Find where the given text appears and provide that cell's center as [x, y] coordinate. 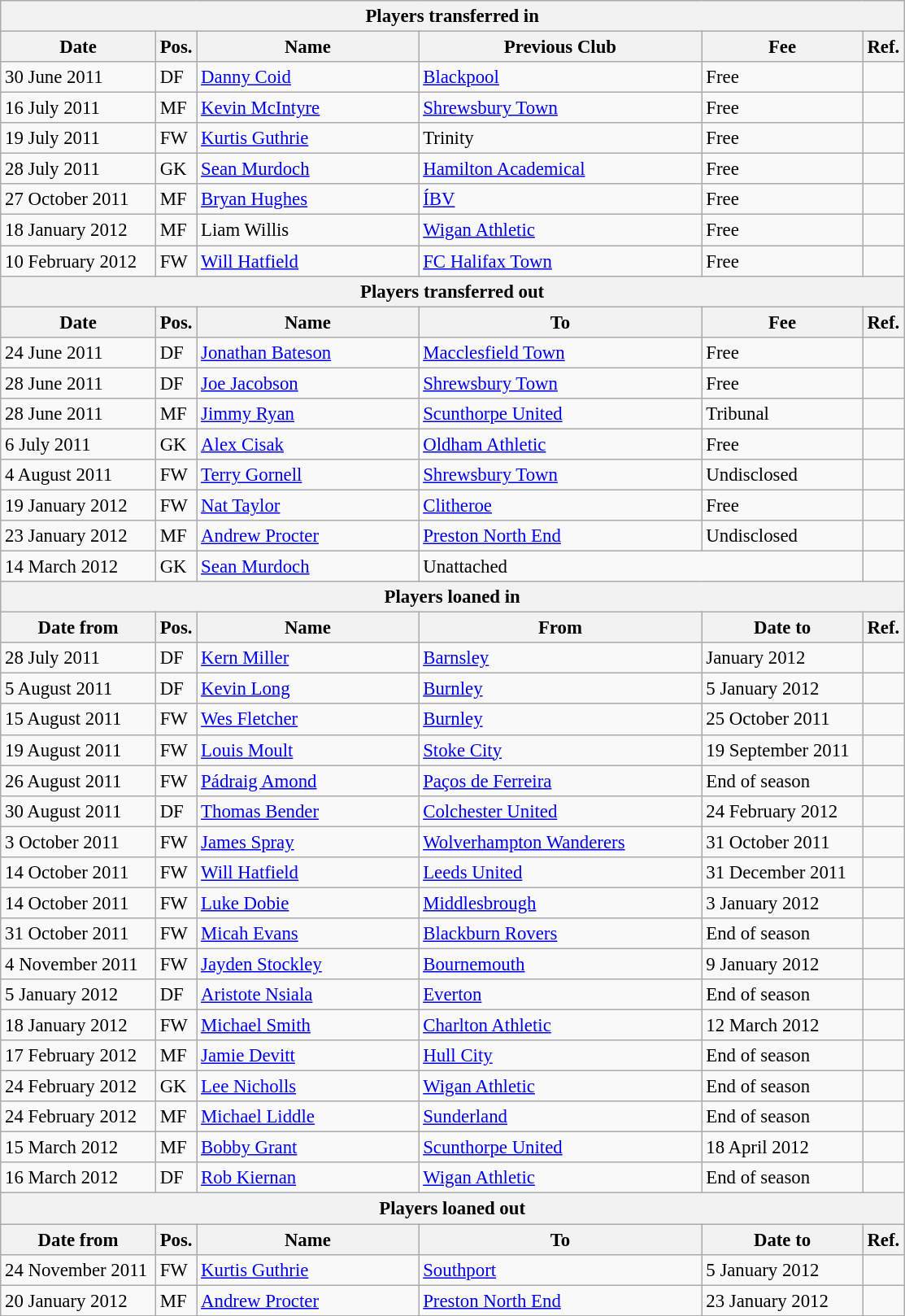
Players transferred in [452, 16]
Wes Fletcher [307, 720]
Lee Nicholls [307, 1087]
Stoke City [560, 750]
Aristote Nsiala [307, 995]
Kevin Long [307, 689]
Michael Liddle [307, 1117]
Kevin McIntyre [307, 108]
19 August 2011 [78, 750]
Macclesfield Town [560, 352]
Players transferred out [452, 291]
5 August 2011 [78, 689]
Oldham Athletic [560, 444]
14 March 2012 [78, 567]
Michael Smith [307, 1026]
ÍBV [560, 199]
10 February 2012 [78, 261]
Everton [560, 995]
Hamilton Academical [560, 169]
Blackpool [560, 77]
Sunderland [560, 1117]
6 July 2011 [78, 444]
James Spray [307, 842]
4 November 2011 [78, 964]
Paços de Ferreira [560, 781]
Clitheroe [560, 505]
FC Halifax Town [560, 261]
Previous Club [560, 47]
17 February 2012 [78, 1056]
Liam Willis [307, 230]
20 January 2012 [78, 1301]
Trinity [560, 138]
Wolverhampton Wanderers [560, 842]
12 March 2012 [782, 1026]
26 August 2011 [78, 781]
Blackburn Rovers [560, 934]
Players loaned in [452, 597]
Bryan Hughes [307, 199]
Jamie Devitt [307, 1056]
Jimmy Ryan [307, 414]
31 December 2011 [782, 873]
19 July 2011 [78, 138]
16 March 2012 [78, 1179]
Unattached [641, 567]
Middlesbrough [560, 903]
Thomas Bender [307, 811]
30 June 2011 [78, 77]
Nat Taylor [307, 505]
Hull City [560, 1056]
Luke Dobie [307, 903]
15 March 2012 [78, 1148]
Danny Coid [307, 77]
Jayden Stockley [307, 964]
Bobby Grant [307, 1148]
24 November 2011 [78, 1270]
19 January 2012 [78, 505]
January 2012 [782, 658]
Jonathan Bateson [307, 352]
From [560, 628]
Tribunal [782, 414]
Rob Kiernan [307, 1179]
Kern Miller [307, 658]
Charlton Athletic [560, 1026]
Colchester United [560, 811]
Louis Moult [307, 750]
3 January 2012 [782, 903]
Micah Evans [307, 934]
19 September 2011 [782, 750]
27 October 2011 [78, 199]
Joe Jacobson [307, 383]
Barnsley [560, 658]
Terry Gornell [307, 475]
9 January 2012 [782, 964]
30 August 2011 [78, 811]
25 October 2011 [782, 720]
18 April 2012 [782, 1148]
Alex Cisak [307, 444]
Pádraig Amond [307, 781]
15 August 2011 [78, 720]
Players loaned out [452, 1209]
3 October 2011 [78, 842]
Southport [560, 1270]
4 August 2011 [78, 475]
16 July 2011 [78, 108]
24 June 2011 [78, 352]
Bournemouth [560, 964]
Leeds United [560, 873]
